Extract the [X, Y] coordinate from the center of the cell holding the provided text.  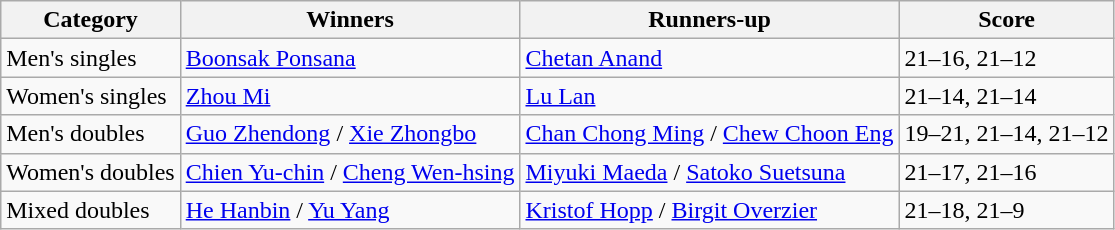
Runners-up [710, 20]
21–18, 21–9 [1006, 210]
Women's doubles [90, 172]
Winners [350, 20]
21–14, 21–14 [1006, 96]
Men's singles [90, 58]
Chan Chong Ming / Chew Choon Eng [710, 134]
Category [90, 20]
Boonsak Ponsana [350, 58]
Chetan Anand [710, 58]
Chien Yu-chin / Cheng Wen-hsing [350, 172]
He Hanbin / Yu Yang [350, 210]
Zhou Mi [350, 96]
Miyuki Maeda / Satoko Suetsuna [710, 172]
Kristof Hopp / Birgit Overzier [710, 210]
Mixed doubles [90, 210]
19–21, 21–14, 21–12 [1006, 134]
21–16, 21–12 [1006, 58]
Guo Zhendong / Xie Zhongbo [350, 134]
Women's singles [90, 96]
Score [1006, 20]
Men's doubles [90, 134]
Lu Lan [710, 96]
21–17, 21–16 [1006, 172]
